Return the (X, Y) coordinate for the center point of the cell that contains the specified text.  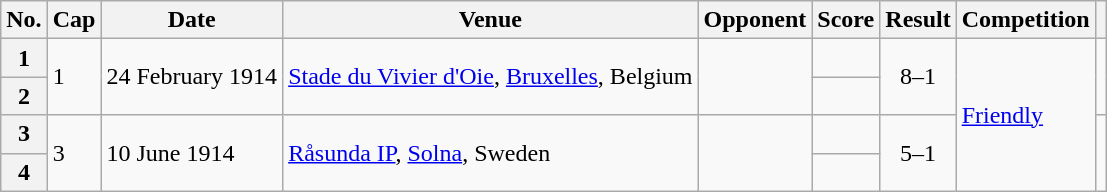
4 (24, 172)
Cap (74, 20)
Venue (490, 20)
Score (846, 20)
Råsunda IP, Solna, Sweden (490, 153)
24 February 1914 (192, 77)
10 June 1914 (192, 153)
No. (24, 20)
Date (192, 20)
Competition (1026, 20)
2 (24, 96)
8–1 (918, 77)
Opponent (755, 20)
Friendly (1026, 115)
Result (918, 20)
5–1 (918, 153)
Stade du Vivier d'Oie, Bruxelles, Belgium (490, 77)
